Scan for the cell matching the given text and deliver its [x, y] coordinate at center. 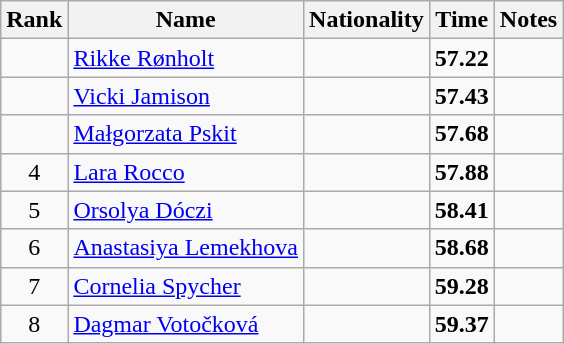
Orsolya Dóczi [186, 210]
Time [462, 20]
Name [186, 20]
Rikke Rønholt [186, 58]
Lara Rocco [186, 172]
57.43 [462, 96]
57.68 [462, 134]
8 [34, 324]
Anastasiya Lemekhova [186, 248]
59.37 [462, 324]
58.68 [462, 248]
Notes [528, 20]
57.88 [462, 172]
59.28 [462, 286]
6 [34, 248]
57.22 [462, 58]
Dagmar Votočková [186, 324]
Małgorzata Pskit [186, 134]
Rank [34, 20]
4 [34, 172]
Vicki Jamison [186, 96]
58.41 [462, 210]
5 [34, 210]
Cornelia Spycher [186, 286]
Nationality [367, 20]
7 [34, 286]
